For the text-containing cell, return its midpoint in [X, Y] coordinate format. 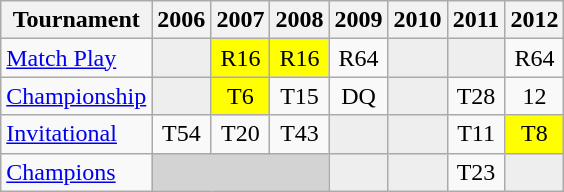
2006 [182, 20]
12 [534, 96]
2011 [476, 20]
2009 [358, 20]
Champions [76, 172]
T28 [476, 96]
2007 [240, 20]
Championship [76, 96]
Tournament [76, 20]
T11 [476, 134]
T54 [182, 134]
T43 [300, 134]
T15 [300, 96]
T23 [476, 172]
T6 [240, 96]
2012 [534, 20]
2010 [418, 20]
T20 [240, 134]
T8 [534, 134]
DQ [358, 96]
Invitational [76, 134]
Match Play [76, 58]
2008 [300, 20]
